Return the [x, y] coordinate for the center point of the cell that contains the specified text.  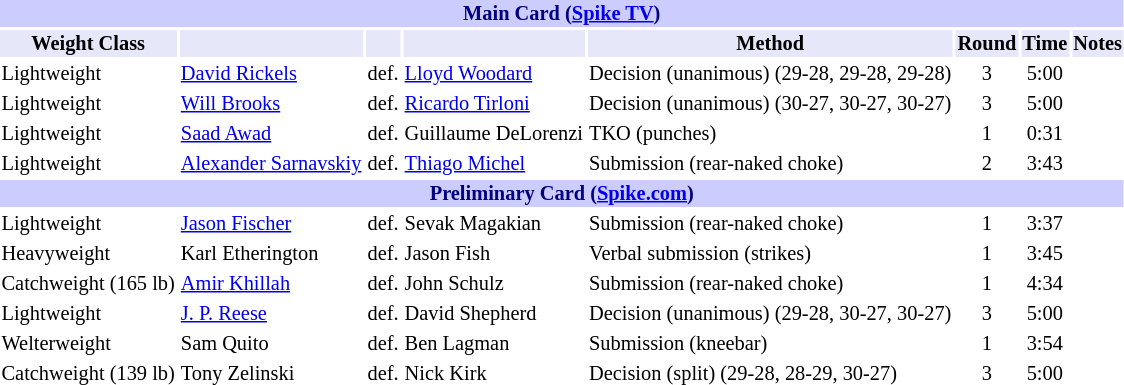
Alexander Sarnavskiy [271, 164]
Heavyweight [88, 254]
Weight Class [88, 44]
Saad Awad [271, 134]
Ricardo Tirloni [494, 104]
3:37 [1045, 224]
David Shepherd [494, 314]
Lloyd Woodard [494, 74]
Decision (unanimous) (29-28, 29-28, 29-28) [770, 74]
Jason Fish [494, 254]
Submission (kneebar) [770, 344]
J. P. Reese [271, 314]
Sam Quito [271, 344]
Time [1045, 44]
0:31 [1045, 134]
Thiago Michel [494, 164]
Verbal submission (strikes) [770, 254]
David Rickels [271, 74]
Decision (unanimous) (29-28, 30-27, 30-27) [770, 314]
John Schulz [494, 284]
Main Card (Spike TV) [562, 14]
Karl Etherington [271, 254]
Jason Fischer [271, 224]
3:43 [1045, 164]
3:45 [1045, 254]
Will Brooks [271, 104]
Round [987, 44]
3:54 [1045, 344]
Sevak Magakian [494, 224]
Notes [1098, 44]
4:34 [1045, 284]
TKO (punches) [770, 134]
Method [770, 44]
Catchweight (165 lb) [88, 284]
Preliminary Card (Spike.com) [562, 194]
Decision (unanimous) (30-27, 30-27, 30-27) [770, 104]
Ben Lagman [494, 344]
Guillaume DeLorenzi [494, 134]
Amir Khillah [271, 284]
2 [987, 164]
Welterweight [88, 344]
